Capture the cell that displays the provided text and extract its [X, Y] central coordinate. 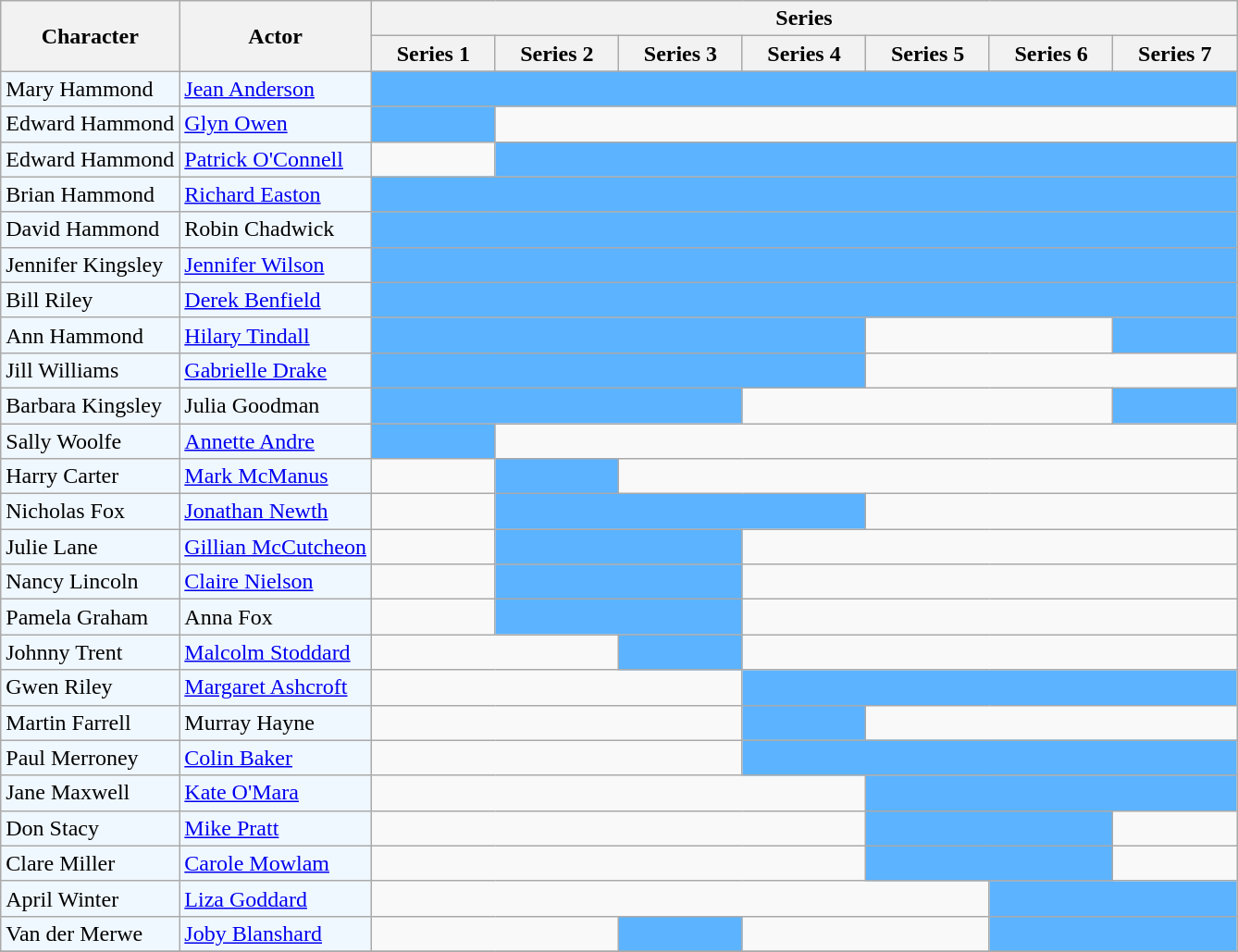
Pamela Graham [91, 617]
Actor [276, 36]
Harry Carter [91, 476]
Julie Lane [91, 547]
Paul Merroney [91, 758]
Series 6 [1051, 54]
Series 3 [681, 54]
Mary Hammond [91, 89]
Derek Benfield [276, 300]
Gabrielle Drake [276, 370]
Jonathan Newth [276, 512]
Claire Nielson [276, 582]
Glyn Owen [276, 124]
Ann Hammond [91, 335]
Jane Maxwell [91, 793]
Joby Blanshard [276, 933]
Malcolm Stoddard [276, 652]
Series 7 [1175, 54]
Johnny Trent [91, 652]
Jill Williams [91, 370]
Brian Hammond [91, 194]
Character [91, 36]
Hilary Tindall [276, 335]
Martin Farrell [91, 723]
Sally Woolfe [91, 441]
Jennifer Kingsley [91, 265]
Richard Easton [276, 194]
Nancy Lincoln [91, 582]
Robin Chadwick [276, 229]
Series 1 [434, 54]
Mark McManus [276, 476]
Van der Merwe [91, 933]
April Winter [91, 898]
Jean Anderson [276, 89]
Mike Pratt [276, 828]
Carole Mowlam [276, 863]
Don Stacy [91, 828]
Nicholas Fox [91, 512]
Series 5 [928, 54]
David Hammond [91, 229]
Series [805, 19]
Liza Goddard [276, 898]
Julia Goodman [276, 405]
Margaret Ashcroft [276, 687]
Annette Andre [276, 441]
Clare Miller [91, 863]
Patrick O'Connell [276, 159]
Bill Riley [91, 300]
Anna Fox [276, 617]
Gillian McCutcheon [276, 547]
Series 4 [804, 54]
Colin Baker [276, 758]
Barbara Kingsley [91, 405]
Kate O'Mara [276, 793]
Gwen Riley [91, 687]
Series 2 [557, 54]
Jennifer Wilson [276, 265]
Murray Hayne [276, 723]
